Output the (X, Y) coordinate of the center of the cell containing the given text.  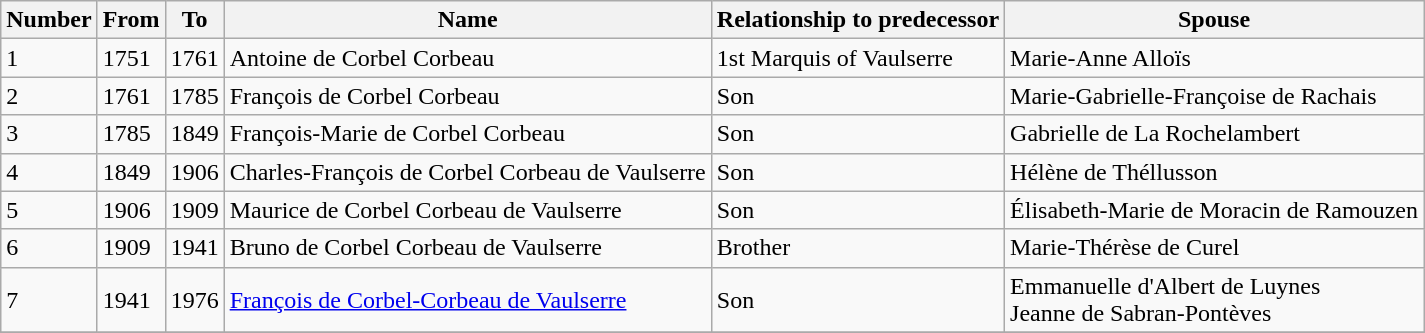
Maurice de Corbel Corbeau de Vaulserre (468, 210)
Marie-Thérèse de Curel (1214, 248)
François de Corbel Corbeau (468, 96)
Number (49, 20)
1976 (194, 300)
6 (49, 248)
To (194, 20)
1st Marquis of Vaulserre (858, 58)
Name (468, 20)
2 (49, 96)
Relationship to predecessor (858, 20)
Antoine de Corbel Corbeau (468, 58)
From (131, 20)
Marie-Gabrielle-Françoise de Rachais (1214, 96)
4 (49, 172)
1 (49, 58)
Gabrielle de La Rochelambert (1214, 134)
5 (49, 210)
Spouse (1214, 20)
François de Corbel-Corbeau de Vaulserre (468, 300)
Charles-François de Corbel Corbeau de Vaulserre (468, 172)
7 (49, 300)
Emmanuelle d'Albert de LuynesJeanne de Sabran-Pontèves (1214, 300)
1751 (131, 58)
François-Marie de Corbel Corbeau (468, 134)
Bruno de Corbel Corbeau de Vaulserre (468, 248)
Marie-Anne Alloïs (1214, 58)
Brother (858, 248)
Hélène de Théllusson (1214, 172)
Élisabeth-Marie de Moracin de Ramouzen (1214, 210)
3 (49, 134)
